Determine the [X, Y] coordinate at the center of the cell enclosing the given text.  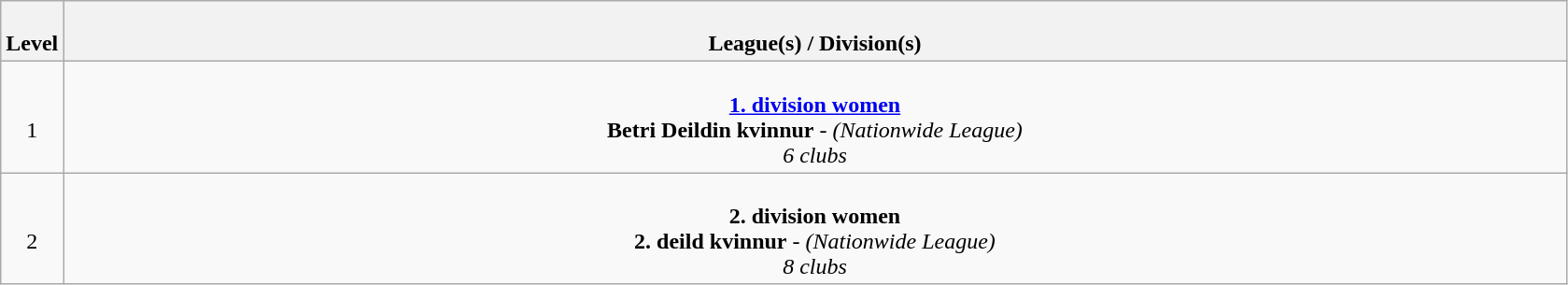
Level [32, 32]
1. division women Betri Deildin kvinnur - (Nationwide League) 6 clubs [814, 118]
2. division women 2. deild kvinnur - (Nationwide League) 8 clubs [814, 228]
League(s) / Division(s) [814, 32]
2 [32, 228]
1 [32, 118]
